Return the [x, y] coordinate for the center point of the cell that contains the specified text.  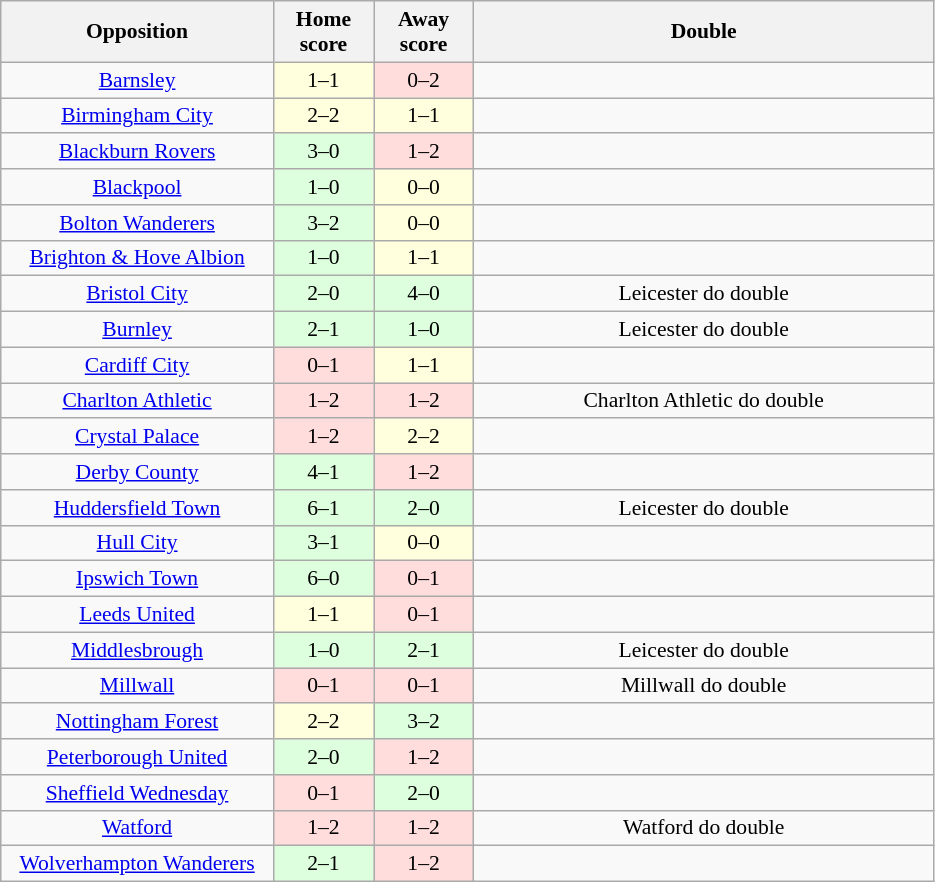
3–1 [323, 543]
Home score [323, 32]
Millwall [138, 686]
Crystal Palace [138, 437]
Blackburn Rovers [138, 152]
Ipswich Town [138, 579]
Brighton & Hove Albion [138, 258]
Sheffield Wednesday [138, 793]
3–0 [323, 152]
0–2 [424, 80]
Middlesbrough [138, 650]
Double [704, 32]
Derby County [138, 472]
Away score [424, 32]
4–1 [323, 472]
Charlton Athletic do double [704, 401]
6–1 [323, 508]
Millwall do double [704, 686]
Birmingham City [138, 116]
Peterborough United [138, 757]
Hull City [138, 543]
Watford do double [704, 828]
Bolton Wanderers [138, 223]
Burnley [138, 330]
Opposition [138, 32]
Huddersfield Town [138, 508]
Wolverhampton Wanderers [138, 864]
Blackpool [138, 187]
Charlton Athletic [138, 401]
6–0 [323, 579]
Cardiff City [138, 365]
Barnsley [138, 80]
Bristol City [138, 294]
Leeds United [138, 615]
4–0 [424, 294]
Watford [138, 828]
Nottingham Forest [138, 722]
